Locate the cell with the specified text and output its (x, y) center coordinate. 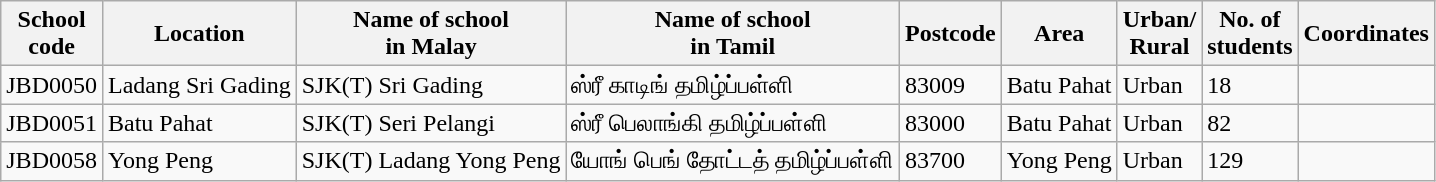
ஸ்ரீ காடிங் தமிழ்ப்பள்ளி (733, 85)
SJK(T) Sri Gading (431, 85)
83700 (950, 161)
Ladang Sri Gading (199, 85)
18 (1250, 85)
JBD0050 (52, 85)
Postcode (950, 34)
JBD0051 (52, 123)
SJK(T) Seri Pelangi (431, 123)
Name of schoolin Tamil (733, 34)
Name of schoolin Malay (431, 34)
83009 (950, 85)
Coordinates (1366, 34)
JBD0058 (52, 161)
யோங் பெங் தோட்டத் தமிழ்ப்பள்ளி (733, 161)
No. ofstudents (1250, 34)
83000 (950, 123)
82 (1250, 123)
Location (199, 34)
ஸ்ரீ பெலாங்கி தமிழ்ப்பள்ளி (733, 123)
Urban/Rural (1159, 34)
Area (1059, 34)
Schoolcode (52, 34)
129 (1250, 161)
SJK(T) Ladang Yong Peng (431, 161)
